From the cell containing the given text, extract its center point as [x, y] coordinate. 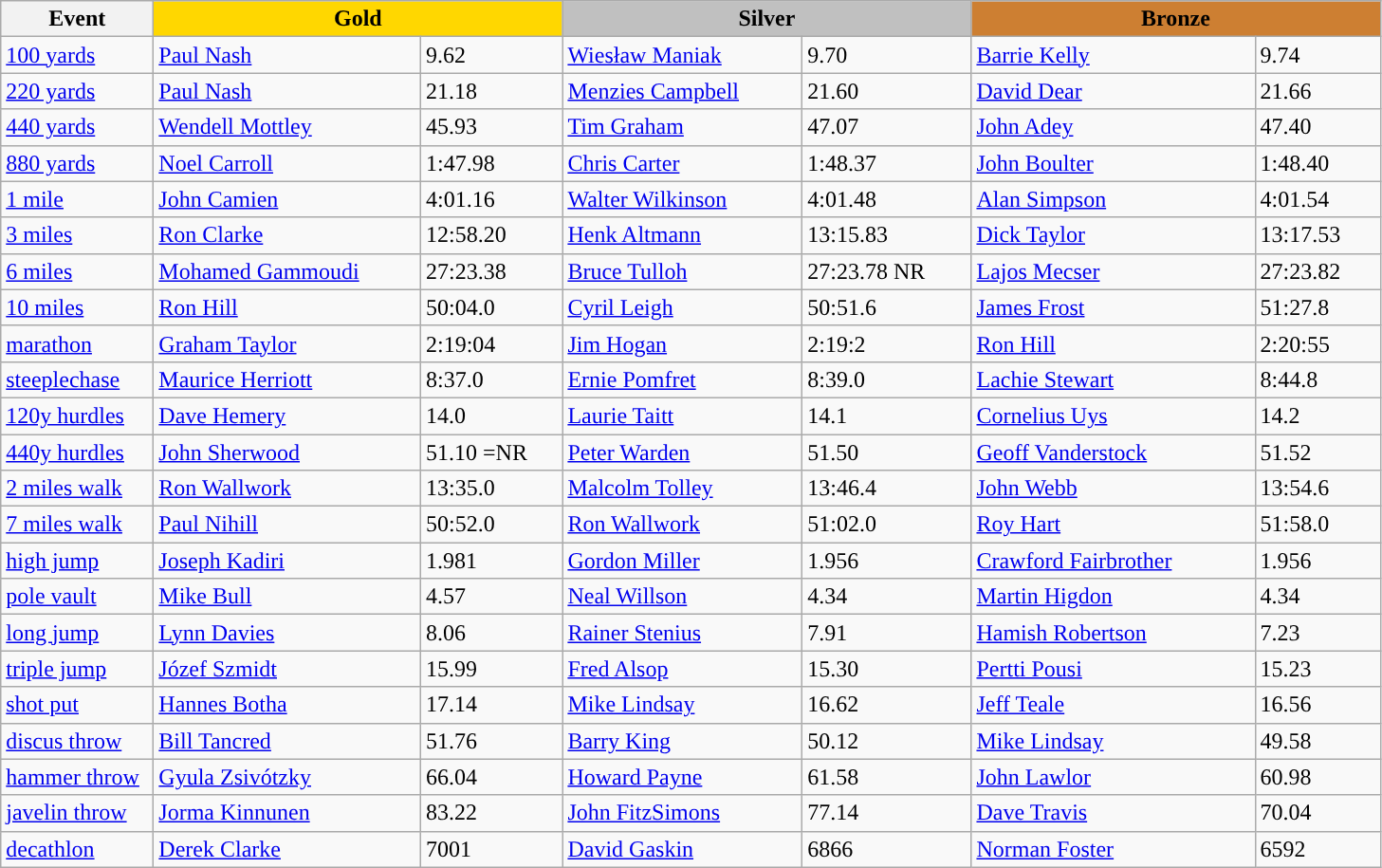
Jim Hogan [683, 343]
Silver [766, 19]
Peter Warden [683, 452]
27:23.82 [1318, 271]
2 miles walk [78, 489]
triple jump [78, 669]
Graham Taylor [287, 343]
Derek Clarke [287, 849]
2:20:55 [1318, 343]
14.1 [887, 416]
4:01.48 [887, 199]
Event [78, 19]
2:19:2 [887, 343]
13:54.6 [1318, 489]
6 miles [78, 271]
Norman Foster [1114, 849]
15.23 [1318, 669]
12:58.20 [491, 235]
51.50 [887, 452]
Wiesław Maniak [683, 55]
880 yards [78, 163]
Lajos Mecser [1114, 271]
13:17.53 [1318, 235]
61.58 [887, 777]
70.04 [1318, 813]
14.2 [1318, 416]
decathlon [78, 849]
8:44.8 [1318, 379]
6592 [1318, 849]
47.07 [887, 127]
Jeff Teale [1114, 705]
John Boulter [1114, 163]
Gordon Miller [683, 561]
440 yards [78, 127]
1:47.98 [491, 163]
8:39.0 [887, 379]
Bill Tancred [287, 741]
9.70 [887, 55]
15.30 [887, 669]
4:01.54 [1318, 199]
16.56 [1318, 705]
Wendell Mottley [287, 127]
9.74 [1318, 55]
77.14 [887, 813]
John Webb [1114, 489]
13:46.4 [887, 489]
Dave Hemery [287, 416]
1:48.40 [1318, 163]
David Dear [1114, 91]
Ernie Pomfret [683, 379]
100 yards [78, 55]
220 yards [78, 91]
Jorma Kinnunen [287, 813]
120y hurdles [78, 416]
Barry King [683, 741]
51:02.0 [887, 525]
Laurie Taitt [683, 416]
Malcolm Tolley [683, 489]
Dick Taylor [1114, 235]
51.76 [491, 741]
marathon [78, 343]
pole vault [78, 597]
steeplechase [78, 379]
50:51.6 [887, 307]
13:15.83 [887, 235]
27:23.38 [491, 271]
Paul Nihill [287, 525]
51:58.0 [1318, 525]
8.06 [491, 633]
60.98 [1318, 777]
Bronze [1176, 19]
Walter Wilkinson [683, 199]
6866 [887, 849]
45.93 [491, 127]
27:23.78 NR [887, 271]
Ron Clarke [287, 235]
Dave Travis [1114, 813]
1.981 [491, 561]
Hannes Botha [287, 705]
Hamish Robertson [1114, 633]
Menzies Campbell [683, 91]
David Gaskin [683, 849]
John Camien [287, 199]
Howard Payne [683, 777]
John Adey [1114, 127]
8:37.0 [491, 379]
440y hurdles [78, 452]
50:52.0 [491, 525]
4.57 [491, 597]
3 miles [78, 235]
Noel Carroll [287, 163]
50.12 [887, 741]
Bruce Tulloh [683, 271]
Henk Altmann [683, 235]
John Sherwood [287, 452]
7 miles walk [78, 525]
James Frost [1114, 307]
Roy Hart [1114, 525]
Joseph Kadiri [287, 561]
49.58 [1318, 741]
10 miles [78, 307]
16.62 [887, 705]
Gold [359, 19]
47.40 [1318, 127]
2:19:04 [491, 343]
21.66 [1318, 91]
Tim Graham [683, 127]
4:01.16 [491, 199]
Rainer Stenius [683, 633]
Fred Alsop [683, 669]
13:35.0 [491, 489]
Maurice Herriott [287, 379]
Lachie Stewart [1114, 379]
Lynn Davies [287, 633]
hammer throw [78, 777]
Chris Carter [683, 163]
15.99 [491, 669]
Barrie Kelly [1114, 55]
Józef Szmidt [287, 669]
shot put [78, 705]
Cyril Leigh [683, 307]
1 mile [78, 199]
50:04.0 [491, 307]
51.10 =NR [491, 452]
17.14 [491, 705]
51:27.8 [1318, 307]
1:48.37 [887, 163]
discus throw [78, 741]
John Lawlor [1114, 777]
83.22 [491, 813]
7.23 [1318, 633]
high jump [78, 561]
21.18 [491, 91]
John FitzSimons [683, 813]
javelin throw [78, 813]
51.52 [1318, 452]
Mohamed Gammoudi [287, 271]
Pertti Pousi [1114, 669]
9.62 [491, 55]
Alan Simpson [1114, 199]
Cornelius Uys [1114, 416]
long jump [78, 633]
Mike Bull [287, 597]
7.91 [887, 633]
Neal Willson [683, 597]
Geoff Vanderstock [1114, 452]
Crawford Fairbrother [1114, 561]
Martin Higdon [1114, 597]
14.0 [491, 416]
66.04 [491, 777]
7001 [491, 849]
Gyula Zsivótzky [287, 777]
21.60 [887, 91]
